Scan for the cell matching the given text and deliver its (x, y) coordinate at center. 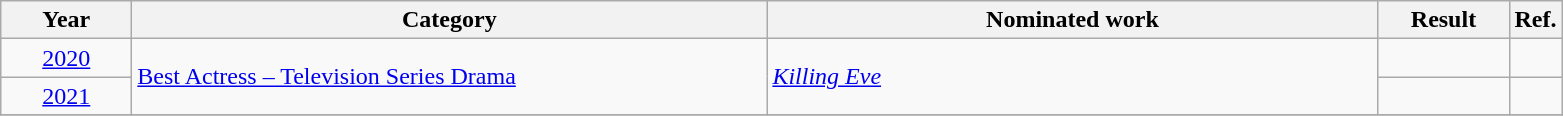
Ref. (1536, 20)
Nominated work (1072, 20)
Result (1444, 20)
2021 (66, 96)
Year (66, 20)
2020 (66, 58)
Killing Eve (1072, 77)
Best Actress – Television Series Drama (450, 77)
Category (450, 20)
